Output the (x, y) coordinate of the center of the cell containing the given text.  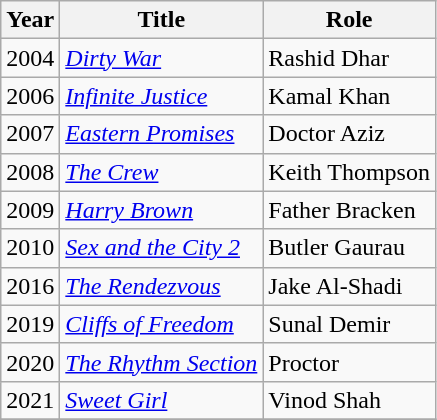
Role (350, 20)
Butler Gaurau (350, 248)
The Crew (162, 172)
Doctor Aziz (350, 134)
Proctor (350, 362)
The Rendezvous (162, 286)
The Rhythm Section (162, 362)
Dirty War (162, 58)
2009 (30, 210)
Infinite Justice (162, 96)
Rashid Dhar (350, 58)
Year (30, 20)
Keith Thompson (350, 172)
2016 (30, 286)
Eastern Promises (162, 134)
2004 (30, 58)
2006 (30, 96)
2008 (30, 172)
2021 (30, 400)
Cliffs of Freedom (162, 324)
Sweet Girl (162, 400)
Sunal Demir (350, 324)
Father Bracken (350, 210)
Kamal Khan (350, 96)
2020 (30, 362)
Vinod Shah (350, 400)
2007 (30, 134)
Jake Al-Shadi (350, 286)
Sex and the City 2 (162, 248)
2019 (30, 324)
2010 (30, 248)
Title (162, 20)
Harry Brown (162, 210)
